Return the (X, Y) coordinate for the center point of the cell that contains the specified text.  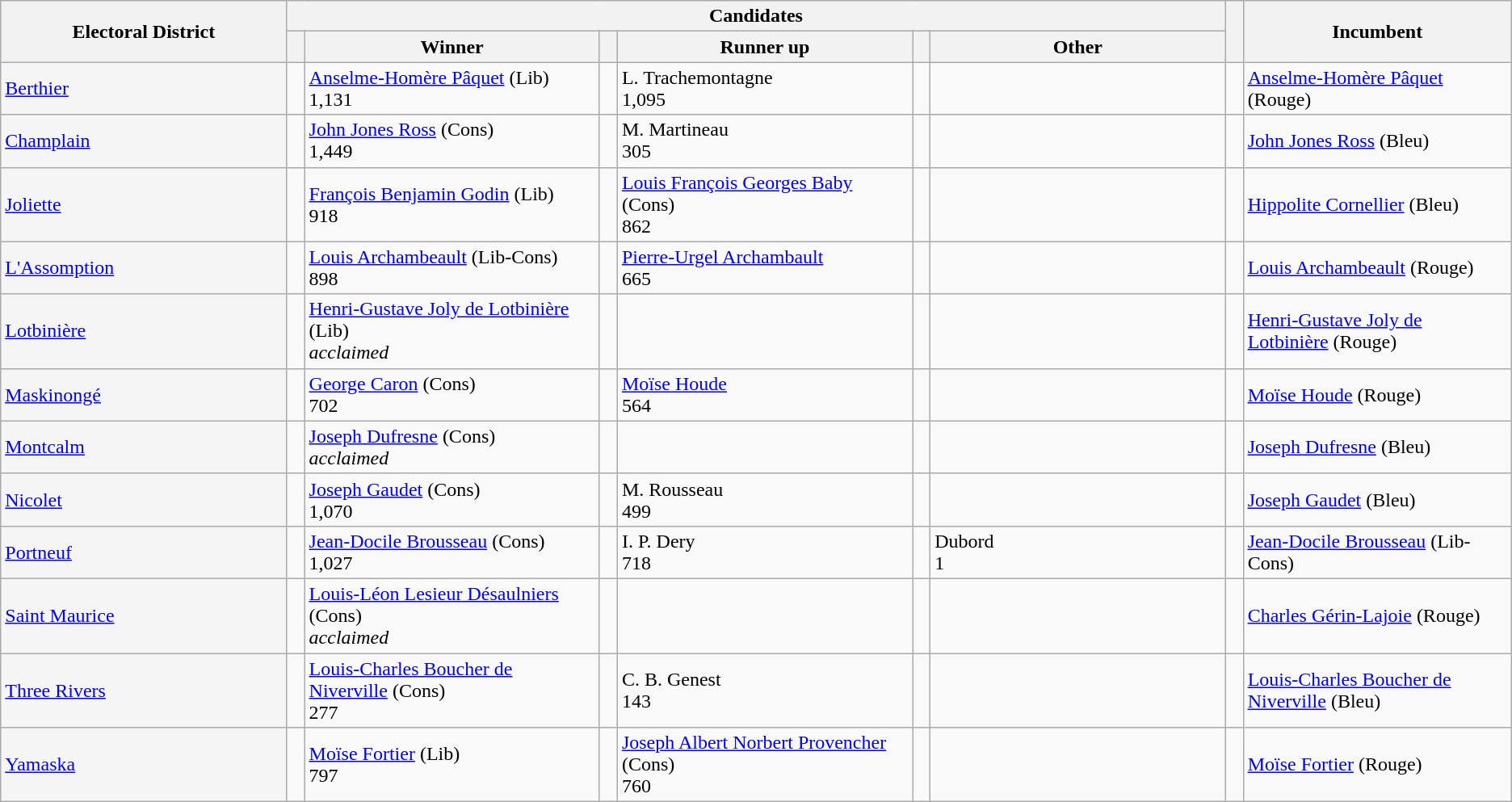
Portneuf (144, 552)
Winner (452, 47)
Anselme-Homère Pâquet (Lib) 1,131 (452, 89)
Joseph Dufresne (Cons) acclaimed (452, 447)
George Caron (Cons) 702 (452, 394)
John Jones Ross (Cons) 1,449 (452, 141)
Joseph Gaudet (Bleu) (1377, 499)
Maskinongé (144, 394)
Charles Gérin-Lajoie (Rouge) (1377, 615)
Hippolite Cornellier (Bleu) (1377, 204)
I. P. Dery 718 (764, 552)
Jean-Docile Brousseau (Lib-Cons) (1377, 552)
John Jones Ross (Bleu) (1377, 141)
L. Trachemontagne 1,095 (764, 89)
Henri-Gustave Joly de Lotbinière (Rouge) (1377, 331)
Henri-Gustave Joly de Lotbinière (Lib) acclaimed (452, 331)
Joseph Albert Norbert Provencher (Cons) 760 (764, 765)
Lotbinière (144, 331)
Pierre-Urgel Archambault 665 (764, 268)
Saint Maurice (144, 615)
M. Rousseau 499 (764, 499)
Louis François Georges Baby (Cons) 862 (764, 204)
Anselme-Homère Pâquet (Rouge) (1377, 89)
Nicolet (144, 499)
Moïse Fortier (Lib) 797 (452, 765)
Other (1077, 47)
Candidates (756, 16)
Louis-Léon Lesieur Désaulniers (Cons) acclaimed (452, 615)
Incumbent (1377, 31)
Moïse Fortier (Rouge) (1377, 765)
L'Assomption (144, 268)
Moïse Houde (Rouge) (1377, 394)
Louis-Charles Boucher de Niverville (Cons) 277 (452, 690)
Dubord 1 (1077, 552)
Louis Archambeault (Rouge) (1377, 268)
Three Rivers (144, 690)
Yamaska (144, 765)
Runner up (764, 47)
C. B. Genest 143 (764, 690)
Louis Archambeault (Lib-Cons) 898 (452, 268)
Berthier (144, 89)
Moïse Houde 564 (764, 394)
Jean-Docile Brousseau (Cons) 1,027 (452, 552)
François Benjamin Godin (Lib) 918 (452, 204)
Champlain (144, 141)
Joseph Gaudet (Cons) 1,070 (452, 499)
Electoral District (144, 31)
Joseph Dufresne (Bleu) (1377, 447)
Montcalm (144, 447)
M. Martineau 305 (764, 141)
Louis-Charles Boucher de Niverville (Bleu) (1377, 690)
Joliette (144, 204)
